Detect which cell encompasses the target text, then output its (X, Y) center coordinate. 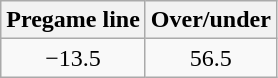
Over/under (210, 20)
56.5 (210, 58)
Pregame line (74, 20)
−13.5 (74, 58)
